Detect which cell encompasses the target text, then output its [x, y] center coordinate. 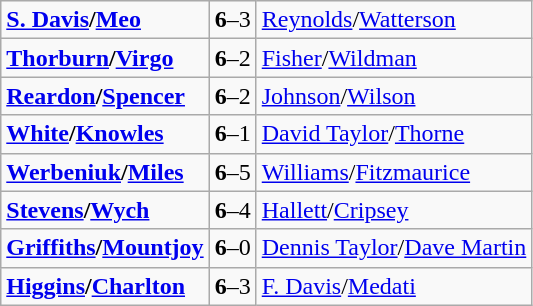
White/Knowles [105, 134]
Dennis Taylor/Dave Martin [394, 248]
6–4 [232, 210]
Reynolds/Watterson [394, 20]
Johnson/Wilson [394, 96]
Higgins/Charlton [105, 286]
F. Davis/Medati [394, 286]
David Taylor/Thorne [394, 134]
6–1 [232, 134]
Williams/Fitzmaurice [394, 172]
S. Davis/Meo [105, 20]
Fisher/Wildman [394, 58]
Stevens/Wych [105, 210]
Reardon/Spencer [105, 96]
6–5 [232, 172]
Thorburn/Virgo [105, 58]
Griffiths/Mountjoy [105, 248]
6–0 [232, 248]
Hallett/Cripsey [394, 210]
Werbeniuk/Miles [105, 172]
